From the cell containing the given text, extract its center point as (x, y) coordinate. 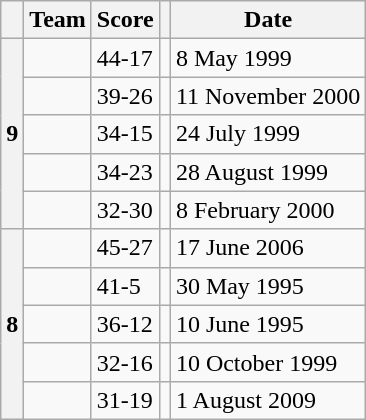
36-12 (125, 324)
10 June 1995 (268, 324)
8 (12, 324)
Score (125, 20)
Team (58, 20)
8 May 1999 (268, 58)
30 May 1995 (268, 286)
39-26 (125, 96)
10 October 1999 (268, 362)
32-16 (125, 362)
34-15 (125, 134)
Date (268, 20)
28 August 1999 (268, 172)
1 August 2009 (268, 400)
44-17 (125, 58)
17 June 2006 (268, 248)
34-23 (125, 172)
11 November 2000 (268, 96)
32-30 (125, 210)
45-27 (125, 248)
24 July 1999 (268, 134)
8 February 2000 (268, 210)
9 (12, 134)
31-19 (125, 400)
41-5 (125, 286)
